Return the [X, Y] coordinate for the center point of the cell that contains the specified text.  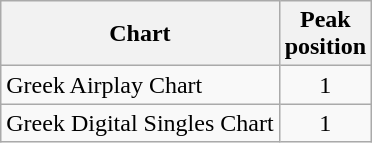
Peakposition [325, 34]
Greek Airplay Chart [140, 85]
Greek Digital Singles Chart [140, 123]
Chart [140, 34]
